Provide the [X, Y] coordinate of the cell's center where the given text is located.  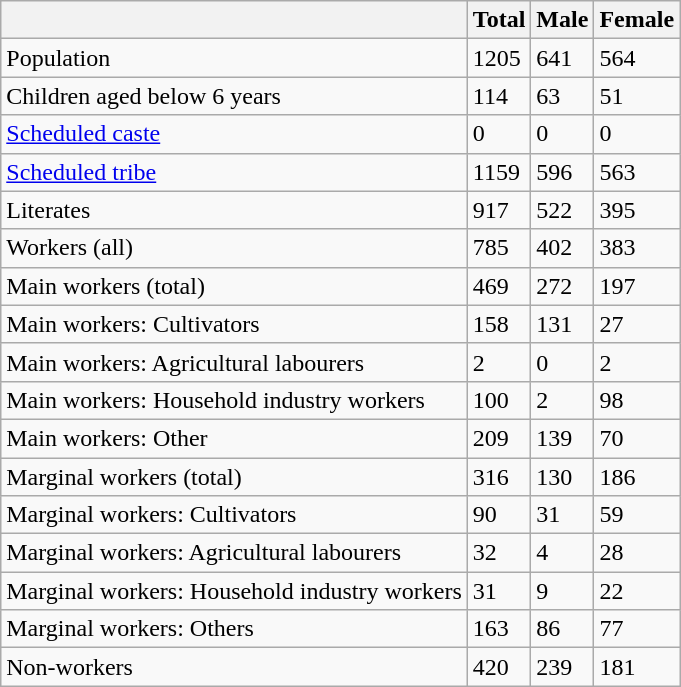
Marginal workers: Agricultural labourers [234, 553]
27 [637, 324]
596 [562, 172]
383 [637, 248]
Marginal workers: Others [234, 629]
Total [499, 20]
98 [637, 400]
Scheduled tribe [234, 172]
Main workers: Other [234, 438]
1205 [499, 58]
22 [637, 591]
Scheduled caste [234, 134]
239 [562, 667]
Female [637, 20]
Main workers (total) [234, 286]
641 [562, 58]
59 [637, 515]
186 [637, 477]
100 [499, 400]
785 [499, 248]
Non-workers [234, 667]
77 [637, 629]
4 [562, 553]
90 [499, 515]
Male [562, 20]
Marginal workers (total) [234, 477]
395 [637, 210]
158 [499, 324]
Main workers: Agricultural labourers [234, 362]
Children aged below 6 years [234, 96]
181 [637, 667]
197 [637, 286]
917 [499, 210]
32 [499, 553]
9 [562, 591]
Workers (all) [234, 248]
Literates [234, 210]
Marginal workers: Cultivators [234, 515]
1159 [499, 172]
316 [499, 477]
522 [562, 210]
469 [499, 286]
86 [562, 629]
Population [234, 58]
163 [499, 629]
209 [499, 438]
272 [562, 286]
402 [562, 248]
114 [499, 96]
28 [637, 553]
Marginal workers: Household industry workers [234, 591]
51 [637, 96]
420 [499, 667]
131 [562, 324]
63 [562, 96]
563 [637, 172]
564 [637, 58]
Main workers: Household industry workers [234, 400]
130 [562, 477]
70 [637, 438]
139 [562, 438]
Main workers: Cultivators [234, 324]
